Return the [x, y] coordinate for the center point of the cell that contains the specified text.  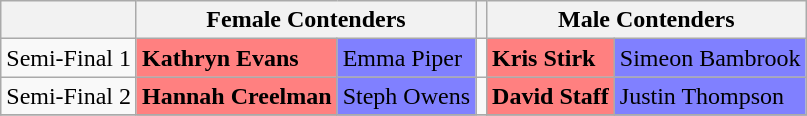
Semi-Final 1 [69, 58]
Kathryn Evans [236, 58]
Semi-Final 2 [69, 96]
Kris Stirk [551, 58]
Justin Thompson [710, 96]
Female Contenders [306, 20]
Emma Piper [406, 58]
David Staff [551, 96]
Hannah Creelman [236, 96]
Steph Owens [406, 96]
Male Contenders [646, 20]
Simeon Bambrook [710, 58]
